Pinpoint the cell where the given text exists, returning its (X, Y) midpoint coordinate. 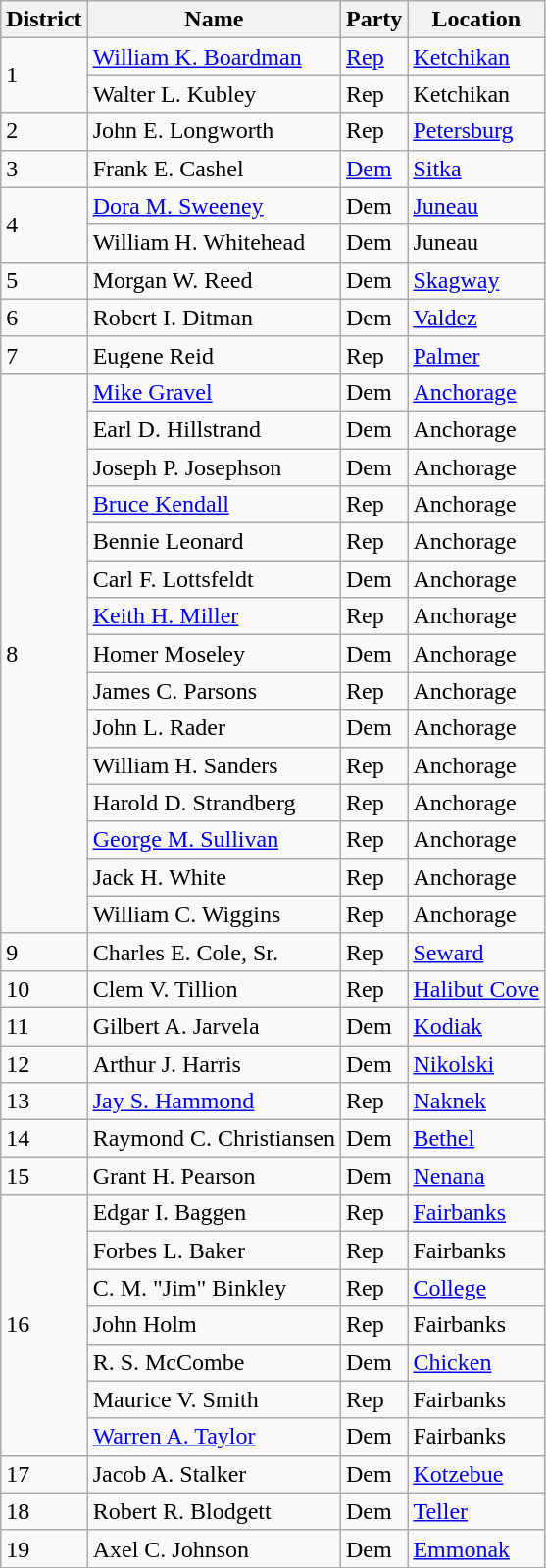
Bruce Kendall (214, 505)
Location (476, 20)
Teller (476, 1511)
Forbes L. Baker (214, 1250)
Jacob A. Stalker (214, 1474)
Bethel (476, 1139)
16 (44, 1325)
William K. Boardman (214, 57)
12 (44, 1063)
John E. Longworth (214, 131)
Morgan W. Reed (214, 280)
R. S. McCombe (214, 1362)
Sitka (476, 169)
William C. Wiggins (214, 914)
William H. Whitehead (214, 243)
14 (44, 1139)
Palmer (476, 355)
C. M. "Jim" Binkley (214, 1288)
Nikolski (476, 1063)
10 (44, 989)
Joseph P. Josephson (214, 467)
7 (44, 355)
Eugene Reid (214, 355)
Robert R. Blodgett (214, 1511)
Edgar I. Baggen (214, 1213)
Jay S. Hammond (214, 1102)
13 (44, 1102)
Raymond C. Christiansen (214, 1139)
Earl D. Hillstrand (214, 429)
Emmonak (476, 1548)
Charles E. Cole, Sr. (214, 952)
George M. Sullivan (214, 840)
Carl F. Lottsfeldt (214, 579)
Arthur J. Harris (214, 1063)
15 (44, 1176)
5 (44, 280)
Homer Moseley (214, 654)
Keith H. Miller (214, 616)
Axel C. Johnson (214, 1548)
Skagway (476, 280)
8 (44, 653)
Harold D. Strandberg (214, 803)
Party (374, 20)
Chicken (476, 1362)
Seward (476, 952)
Gilbert A. Jarvela (214, 1026)
9 (44, 952)
Name (214, 20)
John L. Rader (214, 728)
Robert I. Ditman (214, 318)
Nenana (476, 1176)
College (476, 1288)
William H. Sanders (214, 765)
Warren A. Taylor (214, 1437)
Maurice V. Smith (214, 1399)
Valdez (476, 318)
Halibut Cove (476, 989)
Kodiak (476, 1026)
Walter L. Kubley (214, 94)
John Holm (214, 1325)
Frank E. Cashel (214, 169)
Grant H. Pearson (214, 1176)
Clem V. Tillion (214, 989)
Dora M. Sweeney (214, 206)
Kotzebue (476, 1474)
Jack H. White (214, 877)
District (44, 20)
11 (44, 1026)
Naknek (476, 1102)
James C. Parsons (214, 691)
1 (44, 75)
17 (44, 1474)
Mike Gravel (214, 392)
4 (44, 224)
18 (44, 1511)
6 (44, 318)
Bennie Leonard (214, 542)
19 (44, 1548)
2 (44, 131)
Petersburg (476, 131)
3 (44, 169)
